Capture the cell that displays the provided text and extract its [x, y] central coordinate. 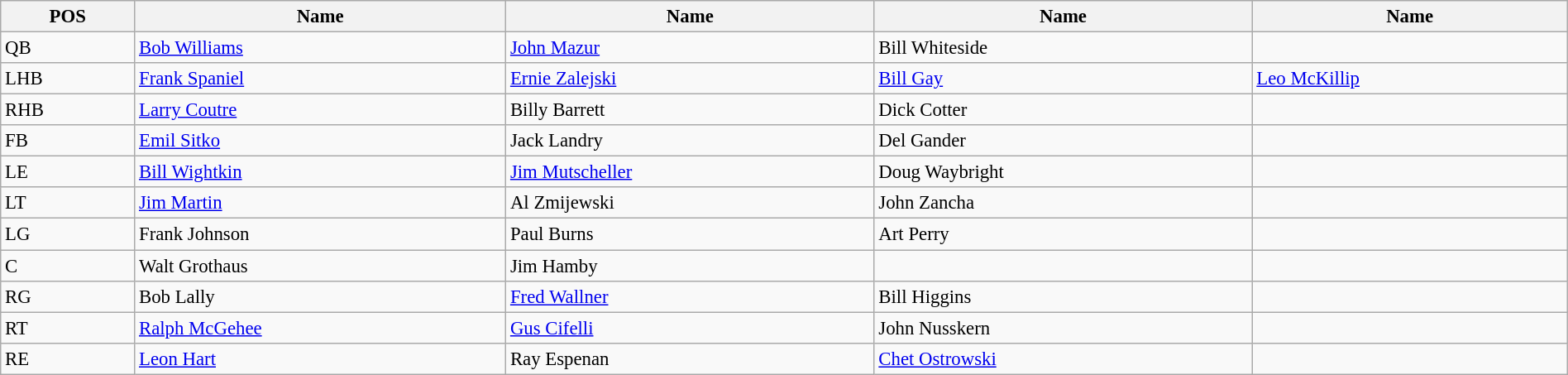
RE [68, 358]
Frank Johnson [321, 234]
Gus Cifelli [690, 328]
Jack Landry [690, 141]
POS [68, 17]
Bill Wightkin [321, 172]
RG [68, 296]
Billy Barrett [690, 110]
QB [68, 48]
C [68, 266]
Jim Mutscheller [690, 172]
LHB [68, 79]
Art Perry [1064, 234]
FB [68, 141]
Bob Williams [321, 48]
RT [68, 328]
Jim Martin [321, 203]
Fred Wallner [690, 296]
Leo McKillip [1409, 79]
Dick Cotter [1064, 110]
Frank Spaniel [321, 79]
Bill Higgins [1064, 296]
Del Gander [1064, 141]
Bill Gay [1064, 79]
Doug Waybright [1064, 172]
John Zancha [1064, 203]
Jim Hamby [690, 266]
Leon Hart [321, 358]
Paul Burns [690, 234]
RHB [68, 110]
LT [68, 203]
Bill Whiteside [1064, 48]
Bob Lally [321, 296]
Chet Ostrowski [1064, 358]
Ernie Zalejski [690, 79]
Larry Coutre [321, 110]
LE [68, 172]
Walt Grothaus [321, 266]
LG [68, 234]
John Mazur [690, 48]
John Nusskern [1064, 328]
Al Zmijewski [690, 203]
Ralph McGehee [321, 328]
Ray Espenan [690, 358]
Emil Sitko [321, 141]
